Return [X, Y] of the center of cell containing provided text 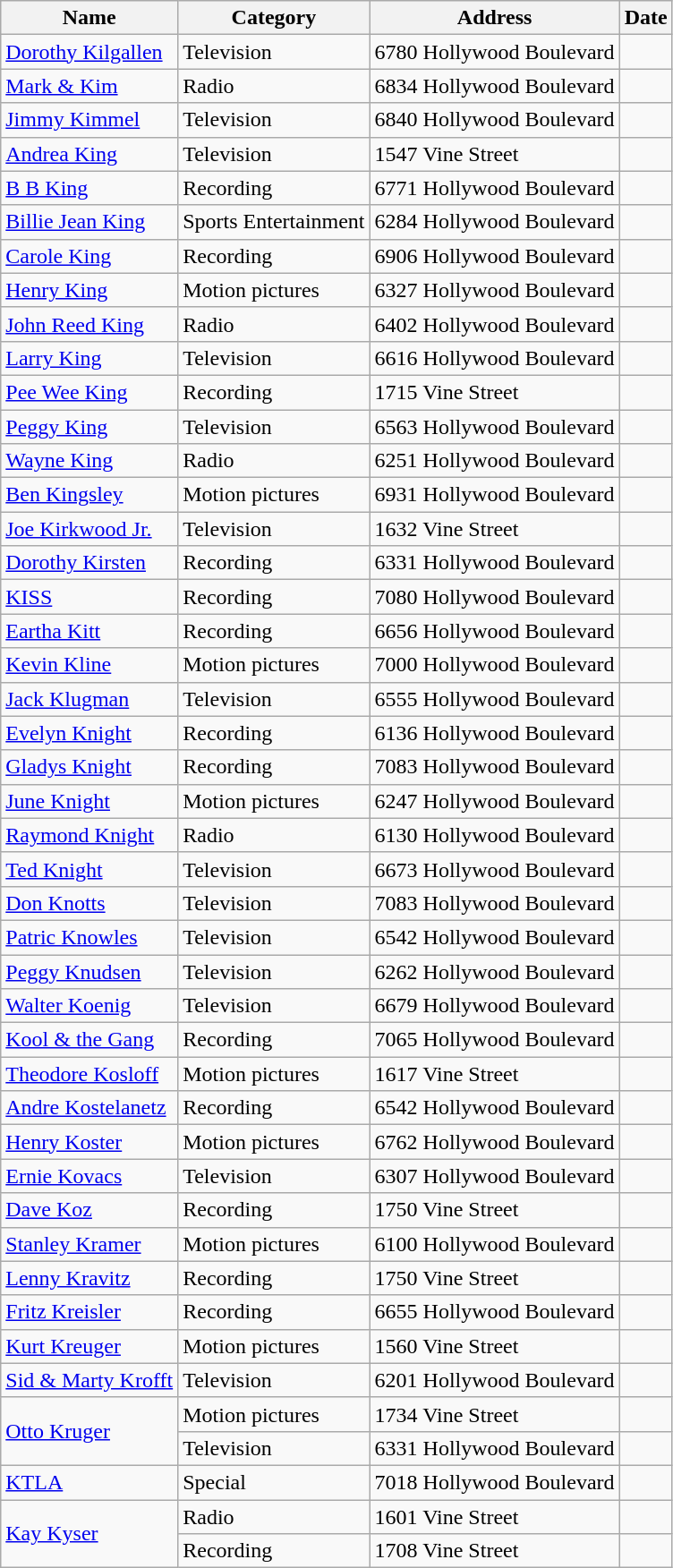
6679 Hollywood Boulevard [494, 1006]
6251 Hollywood Boulevard [494, 461]
Dorothy Kirsten [89, 563]
1547 Vine Street [494, 154]
Larry King [89, 358]
6616 Hollywood Boulevard [494, 358]
6262 Hollywood Boulevard [494, 971]
Pee Wee King [89, 392]
Fritz Kreisler [89, 1312]
Kay Kyser [89, 1534]
6130 Hollywood Boulevard [494, 835]
6327 Hollywood Boulevard [494, 290]
Peggy King [89, 427]
6780 Hollywood Boulevard [494, 52]
Sports Entertainment [274, 222]
6247 Hollywood Boulevard [494, 801]
6906 Hollywood Boulevard [494, 256]
Henry King [89, 290]
Kurt Kreuger [89, 1346]
Kool & the Gang [89, 1040]
Joe Kirkwood Jr. [89, 529]
6136 Hollywood Boulevard [494, 733]
1601 Vine Street [494, 1517]
Raymond Knight [89, 835]
6762 Hollywood Boulevard [494, 1142]
June Knight [89, 801]
Jack Klugman [89, 699]
Category [274, 18]
7018 Hollywood Boulevard [494, 1482]
Dave Koz [89, 1210]
Andrea King [89, 154]
1617 Vine Street [494, 1074]
6402 Hollywood Boulevard [494, 324]
1708 Vine Street [494, 1551]
7000 Hollywood Boulevard [494, 665]
Ted Knight [89, 869]
Eartha Kitt [89, 631]
Andre Kostelanetz [89, 1108]
1715 Vine Street [494, 392]
Special [274, 1482]
Mark & Kim [89, 86]
6656 Hollywood Boulevard [494, 631]
Walter Koenig [89, 1006]
Kevin Kline [89, 665]
6555 Hollywood Boulevard [494, 699]
Lenny Kravitz [89, 1278]
Evelyn Knight [89, 733]
Wayne King [89, 461]
6840 Hollywood Boulevard [494, 120]
6201 Hollywood Boulevard [494, 1380]
Theodore Kosloff [89, 1074]
Don Knotts [89, 903]
6673 Hollywood Boulevard [494, 869]
1734 Vine Street [494, 1414]
Stanley Kramer [89, 1244]
Billie Jean King [89, 222]
Peggy Knudsen [89, 971]
6931 Hollywood Boulevard [494, 495]
7065 Hollywood Boulevard [494, 1040]
Address [494, 18]
Sid & Marty Krofft [89, 1380]
John Reed King [89, 324]
7080 Hollywood Boulevard [494, 597]
Ben Kingsley [89, 495]
Name [89, 18]
6771 Hollywood Boulevard [494, 188]
Ernie Kovacs [89, 1176]
6100 Hollywood Boulevard [494, 1244]
Henry Koster [89, 1142]
Patric Knowles [89, 937]
Jimmy Kimmel [89, 120]
KTLA [89, 1482]
Date [646, 18]
6655 Hollywood Boulevard [494, 1312]
6284 Hollywood Boulevard [494, 222]
6834 Hollywood Boulevard [494, 86]
Carole King [89, 256]
1632 Vine Street [494, 529]
1560 Vine Street [494, 1346]
6563 Hollywood Boulevard [494, 427]
Dorothy Kilgallen [89, 52]
Gladys Knight [89, 767]
Otto Kruger [89, 1431]
6307 Hollywood Boulevard [494, 1176]
KISS [89, 597]
B B King [89, 188]
